Locate the cell with the specified text and output its (X, Y) center coordinate. 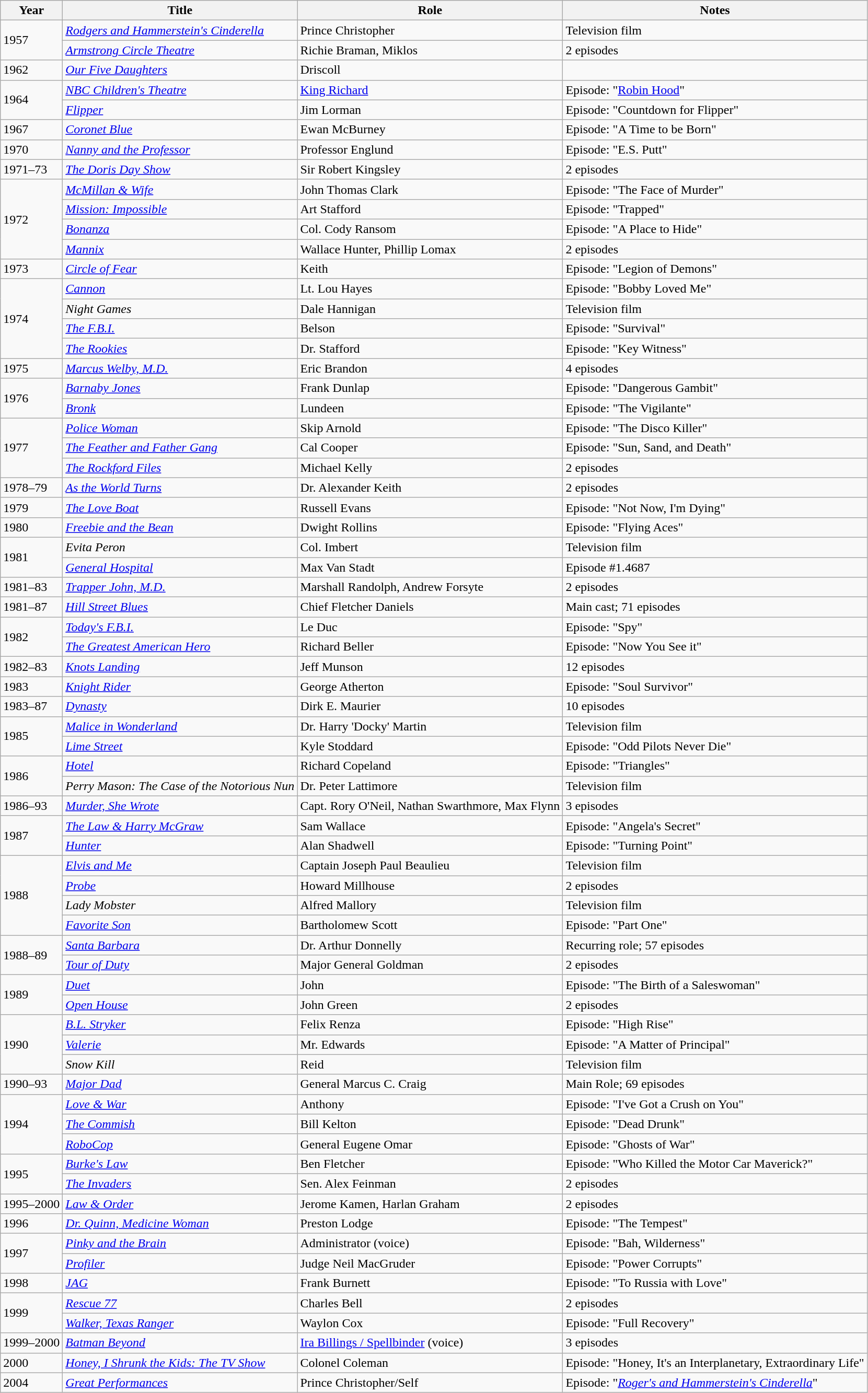
Knight Rider (180, 687)
Professor Englund (430, 149)
Bonanza (180, 229)
Dr. Harry 'Docky' Martin (430, 726)
John (430, 985)
Frank Dunlap (430, 388)
1981–87 (31, 607)
Capt. Rory O'Neil, Nathan Swarthmore, Max Flynn (430, 806)
1998 (31, 1283)
Lundeen (430, 408)
Tour of Duty (180, 965)
Alan Shadwell (430, 845)
Episode: "Survival" (715, 329)
Open House (180, 1005)
Richard Copeland (430, 766)
Bronk (180, 408)
Episode: "Robin Hood" (715, 90)
Eric Brandon (430, 368)
The Greatest American Hero (180, 647)
Batman Beyond (180, 1343)
Michael Kelly (430, 468)
King Richard (430, 90)
Episode: "Flying Aces" (715, 527)
Max Van Stadt (430, 567)
Reid (430, 1064)
Prince Christopher/Self (430, 1383)
Hunter (180, 845)
1971–73 (31, 169)
General Marcus C. Craig (430, 1084)
1974 (31, 319)
Freebie and the Bean (180, 527)
Role (430, 10)
Main Role; 69 episodes (715, 1084)
Episode: "Who Killed the Motor Car Maverick?" (715, 1164)
Hill Street Blues (180, 607)
Mission: Impossible (180, 209)
Richie Braman, Miklos (430, 50)
Colonel Coleman (430, 1363)
Episode: "Part One" (715, 925)
Episode: "Power Corrupts" (715, 1263)
1977 (31, 448)
1994 (31, 1124)
Marshall Randolph, Andrew Forsyte (430, 587)
1981 (31, 557)
1987 (31, 835)
Perry Mason: The Case of the Notorious Nun (180, 786)
Great Performances (180, 1383)
Russell Evans (430, 507)
10 episodes (715, 706)
Col. Imbert (430, 547)
1982–83 (31, 667)
Bartholomew Scott (430, 925)
Title (180, 10)
Police Woman (180, 428)
1964 (31, 100)
Bill Kelton (430, 1124)
1990–93 (31, 1084)
The Invaders (180, 1183)
Episode: "The Disco Killer" (715, 428)
4 episodes (715, 368)
1979 (31, 507)
Anthony (430, 1104)
Episode: "Full Recovery" (715, 1323)
George Atherton (430, 687)
Episode: "Bobby Loved Me" (715, 289)
Burke's Law (180, 1164)
Sam Wallace (430, 826)
RoboCop (180, 1144)
1962 (31, 70)
Ben Fletcher (430, 1164)
Mr. Edwards (430, 1044)
Belson (430, 329)
1988 (31, 895)
Frank Burnett (430, 1283)
Episode: "Countdown for Flipper" (715, 110)
Episode: "Trapped" (715, 209)
1995 (31, 1174)
1957 (31, 40)
1999 (31, 1313)
Lady Mobster (180, 906)
Snow Kill (180, 1064)
Alfred Mallory (430, 906)
Episode: "Now You See it" (715, 647)
John Thomas Clark (430, 189)
1996 (31, 1224)
Kyle Stoddard (430, 746)
Keith (430, 269)
1995–2000 (31, 1203)
Duet (180, 985)
Driscoll (430, 70)
1989 (31, 995)
NBC Children's Theatre (180, 90)
The Doris Day Show (180, 169)
Le Duc (430, 627)
Dr. Alexander Keith (430, 487)
1976 (31, 398)
Episode: "Soul Survivor" (715, 687)
Episode: "To Russia with Love" (715, 1283)
Episode #1.4687 (715, 567)
Episode: "Dead Drunk" (715, 1124)
Lt. Lou Hayes (430, 289)
Favorite Son (180, 925)
The Rookies (180, 349)
Recurring role; 57 episodes (715, 945)
Episode: "Odd Pilots Never Die" (715, 746)
1999–2000 (31, 1343)
Episode: "Key Witness" (715, 349)
Major General Goldman (430, 965)
Dirk E. Maurier (430, 706)
Episode: "Turning Point" (715, 845)
Pinky and the Brain (180, 1244)
Evita Peron (180, 547)
Episode: "Honey, It's an Interplanetary, Extraordinary Life" (715, 1363)
Santa Barbara (180, 945)
JAG (180, 1283)
The Love Boat (180, 507)
Malice in Wonderland (180, 726)
Charles Bell (430, 1303)
Prince Christopher (430, 30)
Hotel (180, 766)
Episode: "A Time to be Born" (715, 130)
Dr. Stafford (430, 349)
Sen. Alex Feinman (430, 1183)
Captain Joseph Paul Beaulieu (430, 865)
Ira Billings / Spellbinder (voice) (430, 1343)
Armstrong Circle Theatre (180, 50)
Episode: "Sun, Sand, and Death" (715, 448)
John Green (430, 1005)
Skip Arnold (430, 428)
Dwight Rollins (430, 527)
1983 (31, 687)
2004 (31, 1383)
Episode: "I've Got a Crush on You" (715, 1104)
Night Games (180, 309)
The Rockford Files (180, 468)
Lime Street (180, 746)
12 episodes (715, 667)
General Eugene Omar (430, 1144)
1980 (31, 527)
Dale Hannigan (430, 309)
Richard Beller (430, 647)
Episode: "Spy" (715, 627)
Dynasty (180, 706)
1972 (31, 219)
Law & Order (180, 1203)
Episode: "Bah, Wilderness" (715, 1244)
Year (31, 10)
The F.B.I. (180, 329)
Episode: "The Vigilante" (715, 408)
Today's F.B.I. (180, 627)
Episode: "Dangerous Gambit" (715, 388)
Sir Robert Kingsley (430, 169)
Profiler (180, 1263)
McMillan & Wife (180, 189)
1990 (31, 1044)
As the World Turns (180, 487)
Episode: "Triangles" (715, 766)
Valerie (180, 1044)
The Feather and Father Gang (180, 448)
Cannon (180, 289)
Cal Cooper (430, 448)
Episode: "A Matter of Principal" (715, 1044)
Nanny and the Professor (180, 149)
Love & War (180, 1104)
Preston Lodge (430, 1224)
Administrator (voice) (430, 1244)
Judge Neil MacGruder (430, 1263)
Wallace Hunter, Phillip Lomax (430, 249)
Chief Fletcher Daniels (430, 607)
1970 (31, 149)
Jerome Kamen, Harlan Graham (430, 1203)
Murder, She Wrote (180, 806)
1986–93 (31, 806)
Episode: "Legion of Demons" (715, 269)
1997 (31, 1253)
Trapper John, M.D. (180, 587)
Episode: "The Tempest" (715, 1224)
Rodgers and Hammerstein's Cinderella (180, 30)
Major Dad (180, 1084)
Knots Landing (180, 667)
Episode: "High Rise" (715, 1025)
1975 (31, 368)
Mannix (180, 249)
The Commish (180, 1124)
Felix Renza (430, 1025)
Probe (180, 886)
Elvis and Me (180, 865)
Circle of Fear (180, 269)
Howard Millhouse (430, 886)
Col. Cody Ransom (430, 229)
Art Stafford (430, 209)
Our Five Daughters (180, 70)
B.L. Stryker (180, 1025)
1967 (31, 130)
1986 (31, 776)
Jeff Munson (430, 667)
Episode: "E.S. Putt" (715, 149)
1985 (31, 736)
Rescue 77 (180, 1303)
1978–79 (31, 487)
Episode: "The Birth of a Saleswoman" (715, 985)
Main cast; 71 episodes (715, 607)
Episode: "Roger's and Hammerstein's Cinderella" (715, 1383)
1973 (31, 269)
Episode: "Not Now, I'm Dying" (715, 507)
Ewan McBurney (430, 130)
2000 (31, 1363)
Honey, I Shrunk the Kids: The TV Show (180, 1363)
Episode: "Ghosts of War" (715, 1144)
1981–83 (31, 587)
Dr. Arthur Donnelly (430, 945)
Walker, Texas Ranger (180, 1323)
General Hospital (180, 567)
Jim Lorman (430, 110)
Dr. Peter Lattimore (430, 786)
Marcus Welby, M.D. (180, 368)
Episode: "A Place to Hide" (715, 229)
Episode: "The Face of Murder" (715, 189)
Dr. Quinn, Medicine Woman (180, 1224)
1982 (31, 637)
Coronet Blue (180, 130)
Flipper (180, 110)
Episode: "Angela's Secret" (715, 826)
1983–87 (31, 706)
Barnaby Jones (180, 388)
Notes (715, 10)
Waylon Cox (430, 1323)
The Law & Harry McGraw (180, 826)
1988–89 (31, 955)
